Find where the given text appears and provide that cell's center as (X, Y) coordinate. 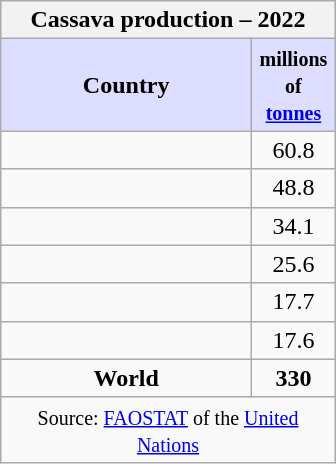
Source: FAOSTAT of the United Nations (168, 430)
25.6 (294, 264)
17.6 (294, 340)
34.1 (294, 226)
48.8 (294, 188)
millions of tonnes (294, 85)
17.7 (294, 302)
Cassava production – 2022 (168, 20)
World (126, 378)
Country (126, 85)
330 (294, 378)
60.8 (294, 150)
